Find where the given text appears and provide that cell's center as [X, Y] coordinate. 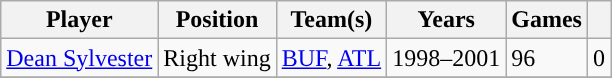
Player [80, 20]
Position [217, 20]
Team(s) [332, 20]
0 [598, 58]
1998–2001 [446, 58]
BUF, ATL [332, 58]
Right wing [217, 58]
96 [547, 58]
Dean Sylvester [80, 58]
Games [547, 20]
Years [446, 20]
